Identify which cell holds the provided text, then report its [X, Y] central coordinate. 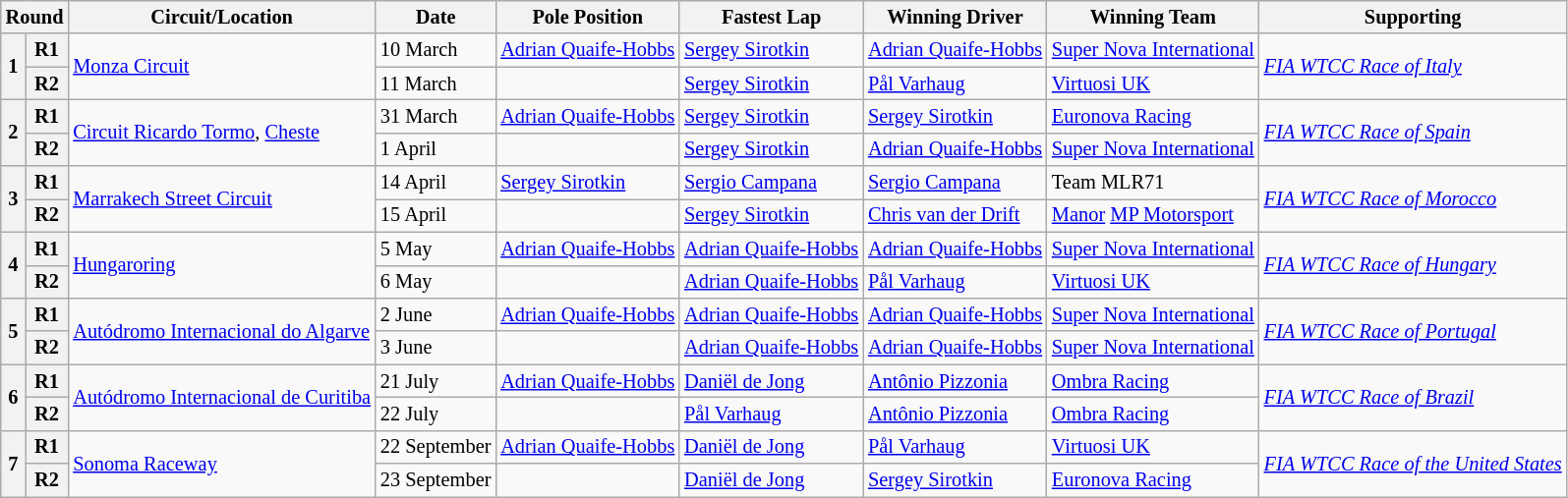
3 [14, 198]
Winning Driver [956, 17]
Autódromo Internacional do Algarve [222, 330]
Marrakech Street Circuit [222, 198]
6 May [436, 282]
Sonoma Raceway [222, 464]
Hungaroring [222, 265]
Manor MP Motorsport [1153, 215]
14 April [436, 183]
6 [14, 397]
Circuit/Location [222, 17]
Pole Position [588, 17]
FIA WTCC Race of Italy [1414, 67]
Winning Team [1153, 17]
23 September [436, 480]
FIA WTCC Race of the United States [1414, 464]
FIA WTCC Race of Hungary [1414, 265]
FIA WTCC Race of Portugal [1414, 330]
22 September [436, 447]
FIA WTCC Race of Morocco [1414, 198]
1 [14, 67]
10 March [436, 50]
4 [14, 265]
2 June [436, 314]
5 May [436, 249]
31 March [436, 116]
FIA WTCC Race of Brazil [1414, 397]
Supporting [1414, 17]
21 July [436, 381]
2 [14, 132]
Team MLR71 [1153, 183]
15 April [436, 215]
7 [14, 464]
Monza Circuit [222, 67]
5 [14, 330]
22 July [436, 414]
Round [35, 17]
Fastest Lap [771, 17]
Autódromo Internacional de Curitiba [222, 397]
Circuit Ricardo Tormo, Cheste [222, 132]
Date [436, 17]
3 June [436, 348]
FIA WTCC Race of Spain [1414, 132]
Chris van der Drift [956, 215]
11 March [436, 83]
1 April [436, 149]
